Pinpoint the cell where the given text exists, returning its (X, Y) midpoint coordinate. 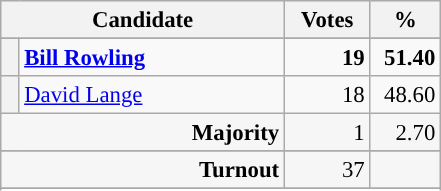
Turnout (143, 170)
48.60 (406, 95)
Majority (143, 133)
Votes (327, 20)
Candidate (143, 20)
18 (327, 95)
51.40 (406, 58)
37 (327, 170)
David Lange (152, 95)
Bill Rowling (152, 58)
1 (327, 133)
19 (327, 58)
2.70 (406, 133)
% (406, 20)
